Scan for the cell matching the given text and deliver its [x, y] coordinate at center. 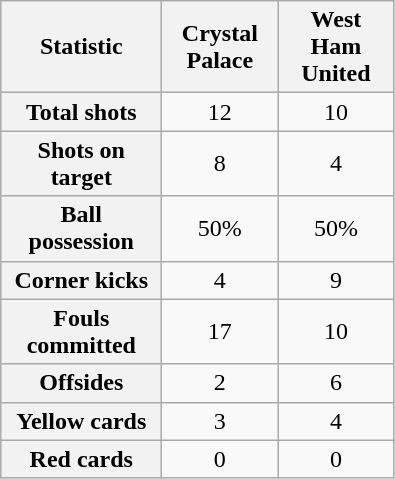
Fouls committed [82, 332]
9 [336, 280]
Yellow cards [82, 421]
3 [220, 421]
Corner kicks [82, 280]
Offsides [82, 383]
2 [220, 383]
West Ham United [336, 47]
Statistic [82, 47]
Shots on target [82, 164]
6 [336, 383]
8 [220, 164]
12 [220, 112]
Red cards [82, 459]
Crystal Palace [220, 47]
17 [220, 332]
Ball possession [82, 228]
Total shots [82, 112]
